Determine the (x, y) coordinate at the center of the cell enclosing the given text.  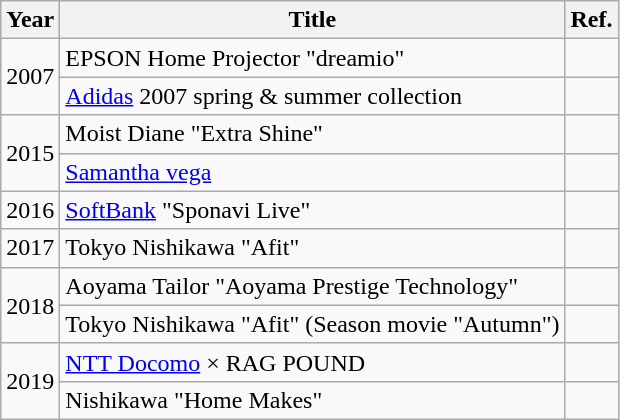
2017 (30, 248)
2018 (30, 305)
2019 (30, 381)
2016 (30, 210)
Nishikawa "Home Makes" (312, 400)
Samantha vega (312, 172)
Moist Diane "Extra Shine" (312, 134)
Title (312, 20)
2007 (30, 77)
2015 (30, 153)
Aoyama Tailor "Aoyama Prestige Technology" (312, 286)
Tokyo Nishikawa "Afit" (312, 248)
Ref. (592, 20)
Year (30, 20)
Adidas 2007 spring & summer collection (312, 96)
Tokyo Nishikawa "Afit" (Season movie "Autumn") (312, 324)
EPSON Home Projector "dreamio" (312, 58)
NTT Docomo × RAG POUND (312, 362)
SoftBank "Sponavi Live" (312, 210)
